Return the [x, y] coordinate for the center point of the cell that contains the specified text.  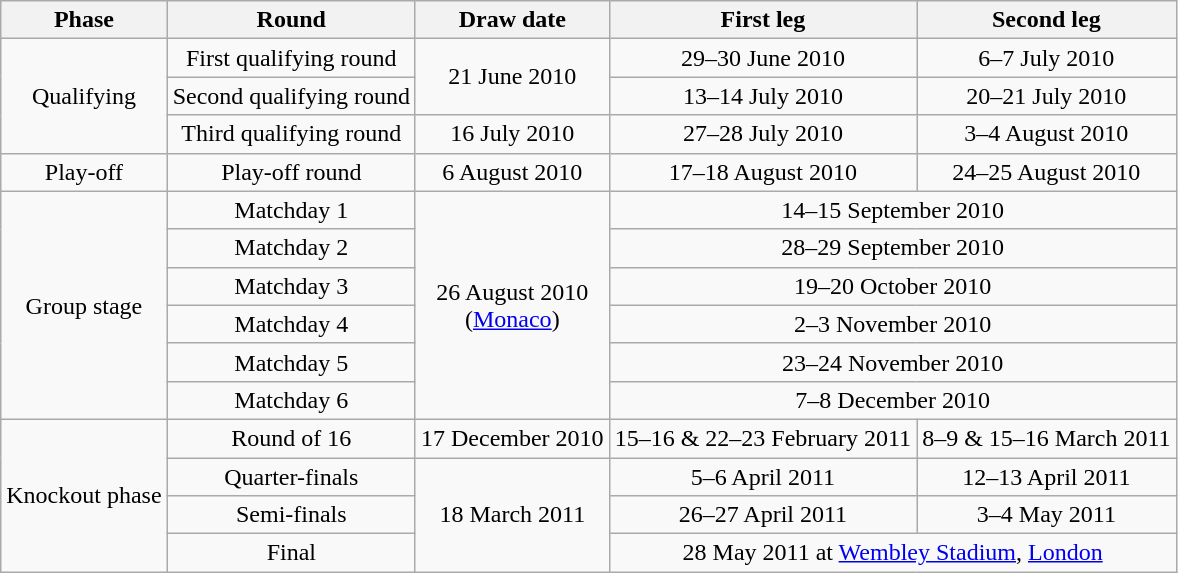
Second qualifying round [291, 96]
6–7 July 2010 [1046, 58]
Round of 16 [291, 438]
5–6 April 2011 [762, 477]
Group stage [84, 305]
Semi-finals [291, 515]
29–30 June 2010 [762, 58]
17–18 August 2010 [762, 172]
21 June 2010 [512, 77]
Quarter-finals [291, 477]
18 March 2011 [512, 515]
Matchday 2 [291, 248]
13–14 July 2010 [762, 96]
7–8 December 2010 [892, 400]
26 August 2010(Monaco) [512, 305]
Play-off round [291, 172]
Matchday 1 [291, 210]
8–9 & 15–16 March 2011 [1046, 438]
2–3 November 2010 [892, 324]
Final [291, 553]
19–20 October 2010 [892, 286]
Matchday 5 [291, 362]
Third qualifying round [291, 134]
28 May 2011 at Wembley Stadium, London [892, 553]
First qualifying round [291, 58]
14–15 September 2010 [892, 210]
24–25 August 2010 [1046, 172]
Knockout phase [84, 495]
26–27 April 2011 [762, 515]
23–24 November 2010 [892, 362]
Matchday 4 [291, 324]
Play-off [84, 172]
28–29 September 2010 [892, 248]
27–28 July 2010 [762, 134]
16 July 2010 [512, 134]
15–16 & 22–23 February 2011 [762, 438]
3–4 August 2010 [1046, 134]
3–4 May 2011 [1046, 515]
20–21 July 2010 [1046, 96]
17 December 2010 [512, 438]
Matchday 6 [291, 400]
Qualifying [84, 96]
First leg [762, 20]
Second leg [1046, 20]
Matchday 3 [291, 286]
Round [291, 20]
12–13 April 2011 [1046, 477]
Phase [84, 20]
6 August 2010 [512, 172]
Draw date [512, 20]
